Locate the cell with the specified text and output its [x, y] center coordinate. 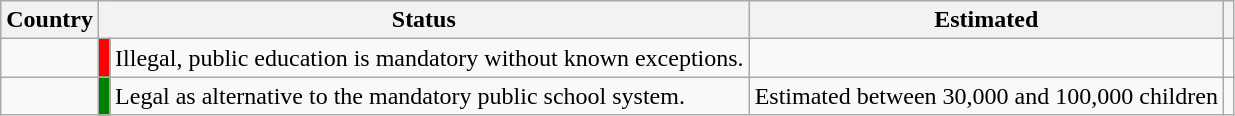
Estimated between 30,000 and 100,000 children [986, 96]
Country [50, 20]
Status [424, 20]
Estimated [986, 20]
Illegal, public education is mandatory without known exceptions. [430, 58]
Legal as alternative to the mandatory public school system. [430, 96]
